Find where the given text appears and provide that cell's center as [x, y] coordinate. 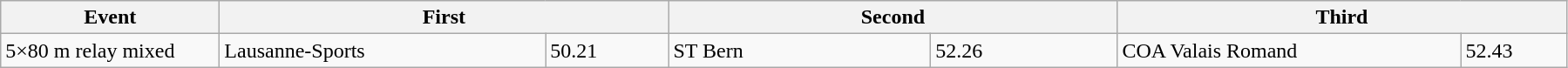
Lausanne-Sports [383, 51]
COA Valais Romand [1289, 51]
52.26 [1024, 51]
ST Bern [800, 51]
Third [1342, 17]
50.21 [607, 51]
First [445, 17]
5×80 m relay mixed [110, 51]
Second [893, 17]
52.43 [1513, 51]
Event [110, 17]
